Pinpoint the cell where the given text exists, returning its (X, Y) midpoint coordinate. 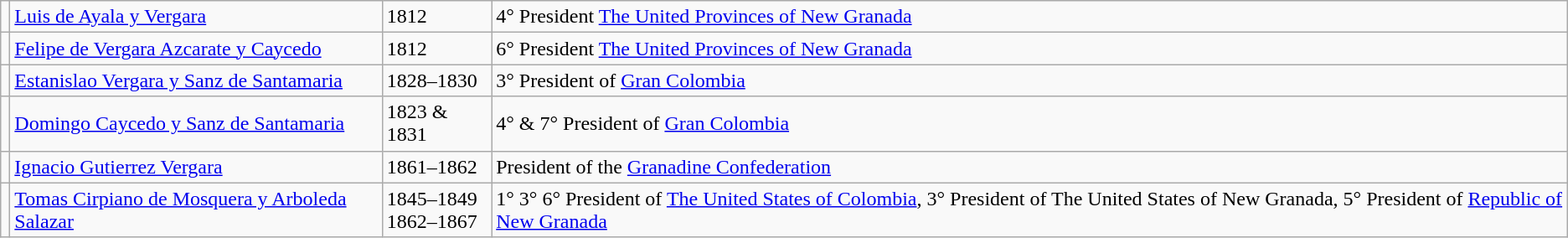
1845–18491862–1867 (436, 210)
4° & 7° President of Gran Colombia (1030, 124)
4° President The United Provinces of New Granada (1030, 17)
1823 & 1831 (436, 124)
Luis de Ayala y Vergara (196, 17)
1° 3° 6° President of The United States of Colombia, 3° President of The United States of New Granada, 5° President of Republic of New Granada (1030, 210)
Felipe de Vergara Azcarate y Caycedo (196, 49)
1861–1862 (436, 167)
Tomas Cirpiano de Mosquera y Arboleda Salazar (196, 210)
Estanislao Vergara y Sanz de Santamaria (196, 80)
President of the Granadine Confederation (1030, 167)
3° President of Gran Colombia (1030, 80)
1828–1830 (436, 80)
6° President The United Provinces of New Granada (1030, 49)
Ignacio Gutierrez Vergara (196, 167)
Domingo Caycedo y Sanz de Santamaria (196, 124)
